For the text-containing cell, return its midpoint in (x, y) coordinate format. 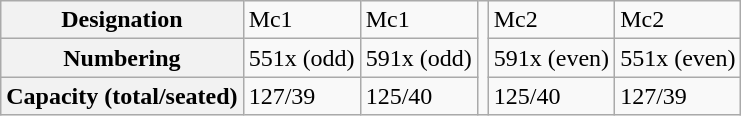
591x (odd) (418, 58)
551x (odd) (302, 58)
551x (even) (678, 58)
Designation (122, 20)
Numbering (122, 58)
Capacity (total/seated) (122, 96)
591x (even) (551, 58)
